Determine the [X, Y] coordinate at the center of the cell enclosing the given text.  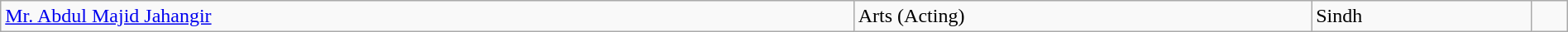
Arts (Acting) [1082, 16]
Sindh [1422, 16]
Mr. Abdul Majid Jahangir [427, 16]
